Output the (x, y) coordinate of the center of the cell containing the given text.  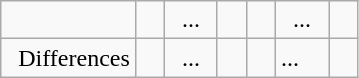
Differences (68, 58)
